Provide the [x, y] coordinate of the cell's center where the given text is located.  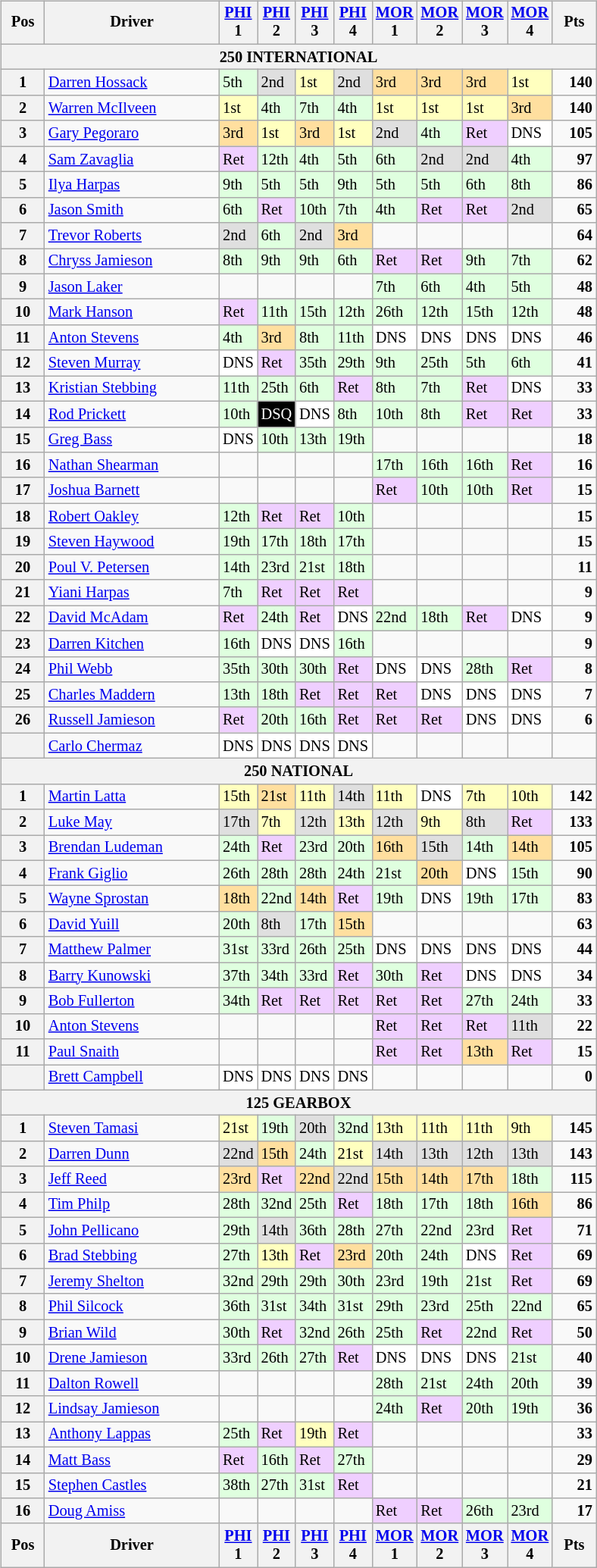
29 [574, 1460]
125 GEARBOX [298, 1103]
Jason Laker [132, 286]
David McAdam [132, 618]
Darren Dunn [132, 1154]
Matt Bass [132, 1460]
Kristian Stebbing [132, 389]
25 [23, 695]
Barry Kunowski [132, 975]
20 [23, 567]
Warren McIlveen [132, 108]
Carlo Chermaz [132, 746]
Matthew Palmer [132, 950]
Luke May [132, 822]
David Yuill [132, 925]
Bob Fullerton [132, 1001]
90 [574, 873]
83 [574, 899]
39 [574, 1383]
Brad Stebbing [132, 1256]
Rod Prickett [132, 414]
34 [574, 975]
Jeff Reed [132, 1179]
Steven Murray [132, 363]
Dalton Rowell [132, 1383]
Drene Jamieson [132, 1358]
Jeremy Shelton [132, 1282]
38th [238, 1485]
Anthony Lappas [132, 1435]
Poul V. Petersen [132, 567]
250 INTERNATIONAL [298, 57]
37th [238, 975]
71 [574, 1230]
50 [574, 1332]
Phil Webb [132, 669]
Greg Bass [132, 440]
41 [574, 363]
40 [574, 1358]
250 NATIONAL [298, 771]
Lindsay Jamieson [132, 1409]
63 [574, 925]
62 [574, 261]
Trevor Roberts [132, 236]
26 [23, 720]
Nathan Shearman [132, 465]
Wayne Sprostan [132, 899]
John Pellicano [132, 1230]
Russell Jamieson [132, 720]
Sam Zavaglia [132, 159]
133 [574, 822]
Brett Campbell [132, 1078]
Frank Giglio [132, 873]
Robert Oakley [132, 516]
145 [574, 1128]
143 [574, 1154]
Ilya Harpas [132, 185]
Darren Hossack [132, 83]
97 [574, 159]
Steven Haywood [132, 542]
Paul Snaith [132, 1052]
0 [574, 1078]
Phil Silcock [132, 1307]
Joshua Barnett [132, 490]
DSQ [277, 414]
Martin Latta [132, 797]
Jason Smith [132, 210]
Stephen Castles [132, 1485]
Yiani Harpas [132, 593]
Steven Tamasi [132, 1128]
24 [23, 669]
64 [574, 236]
142 [574, 797]
Charles Maddern [132, 695]
46 [574, 338]
23 [23, 643]
Brendan Ludeman [132, 848]
44 [574, 950]
Doug Amiss [132, 1511]
Gary Pegoraro [132, 133]
115 [574, 1179]
19 [23, 542]
Chryss Jamieson [132, 261]
Brian Wild [132, 1332]
Tim Philp [132, 1205]
Darren Kitchen [132, 643]
36 [574, 1409]
Mark Hanson [132, 312]
